Return the [x, y] coordinate for the center point of the cell that contains the specified text.  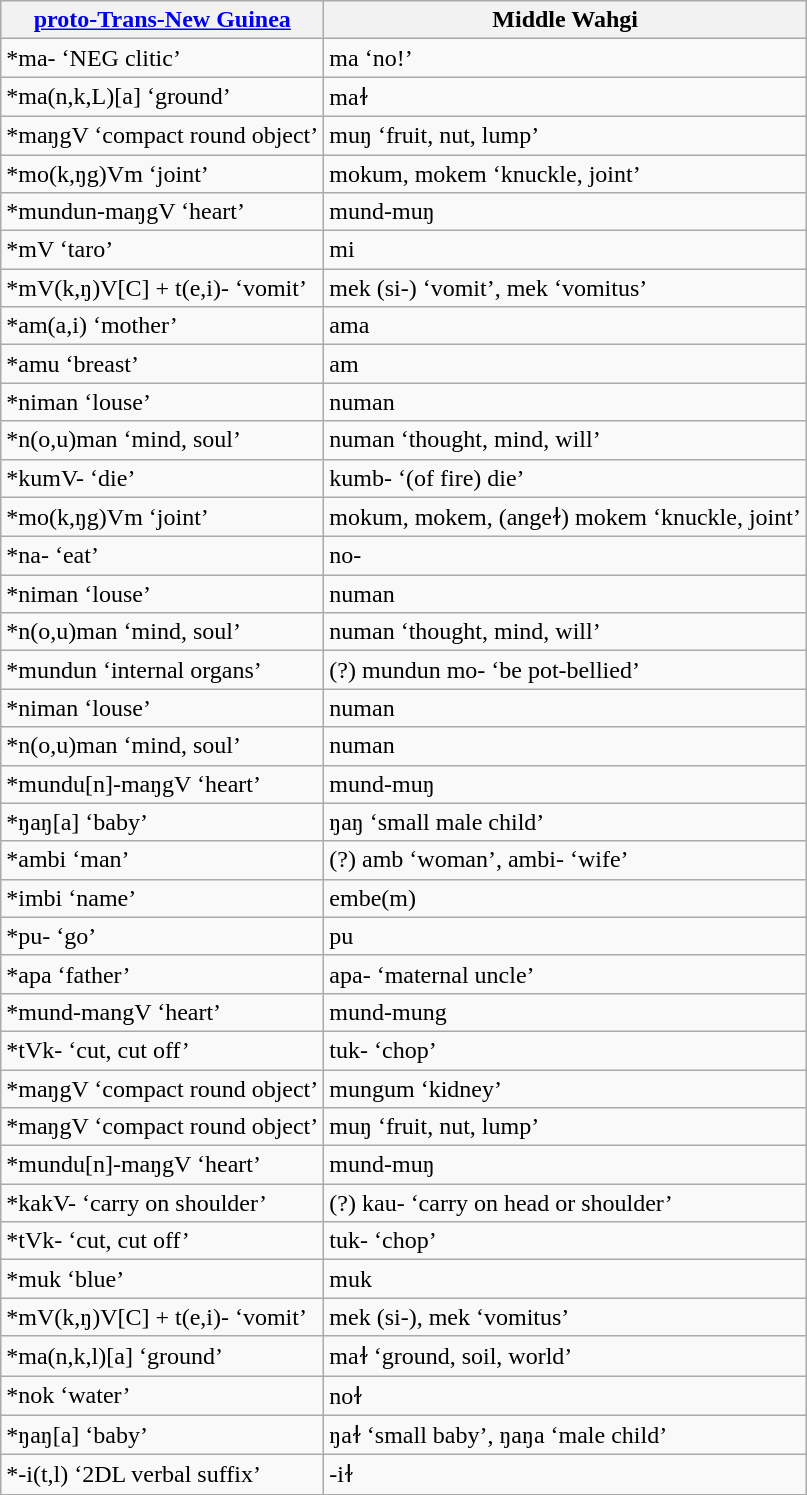
mungum ‘kidney’ [566, 1089]
mi [566, 250]
*ma- ‘NEG clitic’ [162, 58]
ŋaŋ ‘small male child’ [566, 822]
*mV ‘taro’ [162, 250]
*mundun-maŋgV ‘heart’ [162, 212]
*na- ‘eat’ [162, 556]
*mund-mangV ‘heart’ [162, 1012]
muk [566, 1279]
*-i(t,l) ‘2DL verbal suffix’ [162, 1475]
no- [566, 556]
Middle Wahgi [566, 20]
embe(m) [566, 898]
ma ‘no!’ [566, 58]
*kumV- ‘die’ [162, 478]
kumb- ‘(of fire) die’ [566, 478]
*kakV- ‘carry on shoulder’ [162, 1203]
maɫ [566, 97]
*muk ‘blue’ [162, 1279]
noɫ [566, 1396]
proto-Trans-New Guinea [162, 20]
*imbi ‘name’ [162, 898]
-iɫ [566, 1475]
mokum, mokem ‘knuckle, joint’ [566, 173]
am [566, 364]
mek (si-), mek ‘vomitus’ [566, 1317]
maɫ ‘ground, soil, world’ [566, 1356]
*ma(n,k,L)[a] ‘ground’ [162, 97]
apa- ‘maternal uncle’ [566, 974]
ama [566, 326]
(?) kau- ‘carry on head or shoulder’ [566, 1203]
*ma(n,k,l)[a] ‘ground’ [162, 1356]
*pu- ‘go’ [162, 936]
*mundun ‘internal organs’ [162, 670]
mek (si-) ‘vomit’, mek ‘vomitus’ [566, 288]
mokum, mokem, (angeɫ) mokem ‘knuckle, joint’ [566, 517]
*nok ‘water’ [162, 1396]
*apa ‘father’ [162, 974]
*am(a,i) ‘mother’ [162, 326]
ŋaɫ ‘small baby’, ŋaŋa ‘male child’ [566, 1435]
mund-mung [566, 1012]
(?) amb ‘woman’, ambi- ‘wife’ [566, 860]
(?) mundun mo- ‘be pot-bellied’ [566, 670]
*ambi ‘man’ [162, 860]
*amu ‘breast’ [162, 364]
pu [566, 936]
